Return [x, y] of the center of cell containing provided text 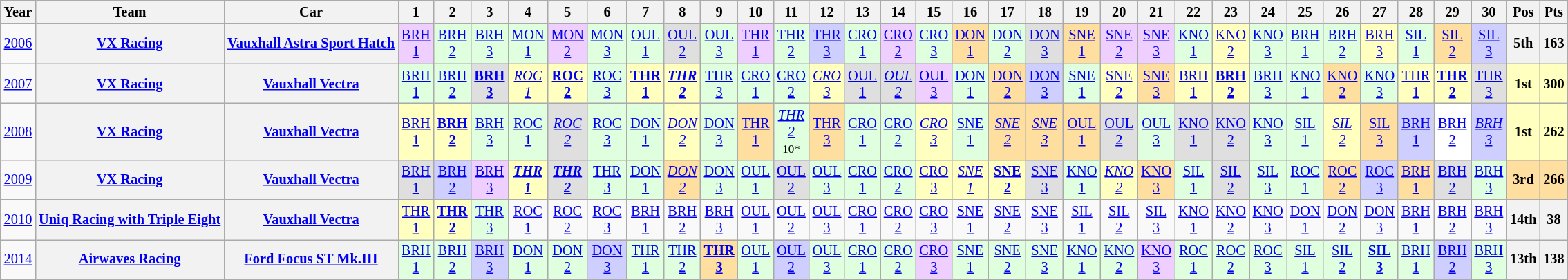
266 [1553, 180]
MON1 [528, 44]
138 [1553, 259]
2010 [18, 220]
24 [1268, 12]
Year [18, 12]
27 [1379, 12]
2008 [18, 131]
29 [1453, 12]
Pos [1523, 12]
262 [1553, 131]
1 [416, 12]
Uniq Racing with Triple Eight [130, 220]
20 [1119, 12]
5 [568, 12]
2007 [18, 84]
7 [645, 12]
12 [827, 12]
300 [1553, 84]
9 [719, 12]
11 [791, 12]
Airwaves Racing [130, 259]
21 [1156, 12]
16 [970, 12]
18 [1045, 12]
2014 [18, 259]
22 [1193, 12]
Vauxhall Astra Sport Hatch [311, 44]
2009 [18, 180]
14 [898, 12]
25 [1305, 12]
10 [756, 12]
Ford Focus ST Mk.III [311, 259]
17 [1008, 12]
3rd [1523, 180]
13 [862, 12]
26 [1342, 12]
38 [1553, 220]
163 [1553, 44]
Pts [1553, 12]
2 [453, 12]
6 [607, 12]
13th [1523, 259]
28 [1416, 12]
8 [683, 12]
MON2 [568, 44]
MON3 [607, 44]
3 [489, 12]
23 [1231, 12]
5th [1523, 44]
14th [1523, 220]
Car [311, 12]
Team [130, 12]
30 [1489, 12]
4 [528, 12]
19 [1082, 12]
15 [934, 12]
2006 [18, 44]
THR210* [791, 131]
